Return the (x, y) coordinate for the center point of the cell that contains the specified text.  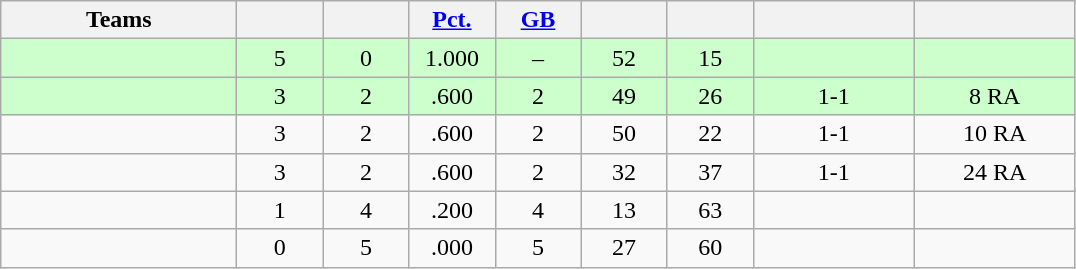
50 (624, 134)
1.000 (452, 58)
26 (710, 96)
63 (710, 210)
8 RA (994, 96)
52 (624, 58)
24 RA (994, 172)
27 (624, 248)
10 RA (994, 134)
37 (710, 172)
22 (710, 134)
– (538, 58)
Pct. (452, 20)
13 (624, 210)
49 (624, 96)
1 (280, 210)
Teams (119, 20)
.200 (452, 210)
32 (624, 172)
60 (710, 248)
15 (710, 58)
GB (538, 20)
.000 (452, 248)
